Extract the (x, y) coordinate from the center of the cell holding the provided text.  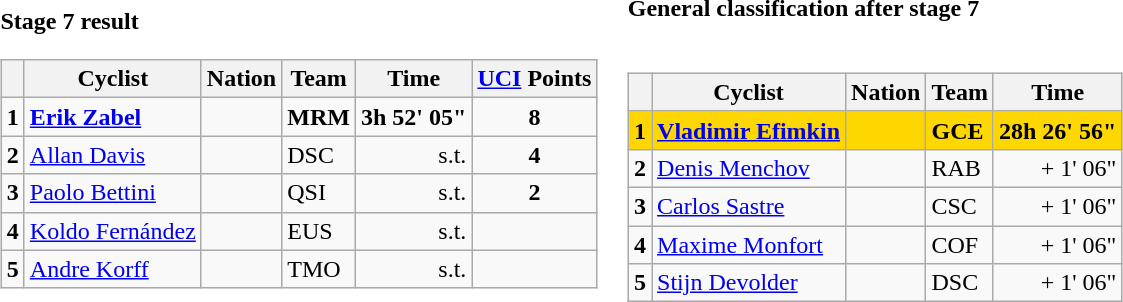
UCI Points (534, 79)
Maxime Monfort (749, 245)
RAB (960, 168)
3h 52' 05" (413, 117)
Erik Zabel (112, 117)
CSC (960, 206)
Allan Davis (112, 155)
QSI (319, 193)
Koldo Fernández (112, 231)
8 (534, 117)
Carlos Sastre (749, 206)
28h 26' 56" (1057, 130)
Paolo Bettini (112, 193)
Stijn Devolder (749, 283)
MRM (319, 117)
TMO (319, 269)
Vladimir Efimkin (749, 130)
COF (960, 245)
Denis Menchov (749, 168)
EUS (319, 231)
GCE (960, 130)
Andre Korff (112, 269)
